For the text-containing cell, return its midpoint in (X, Y) coordinate format. 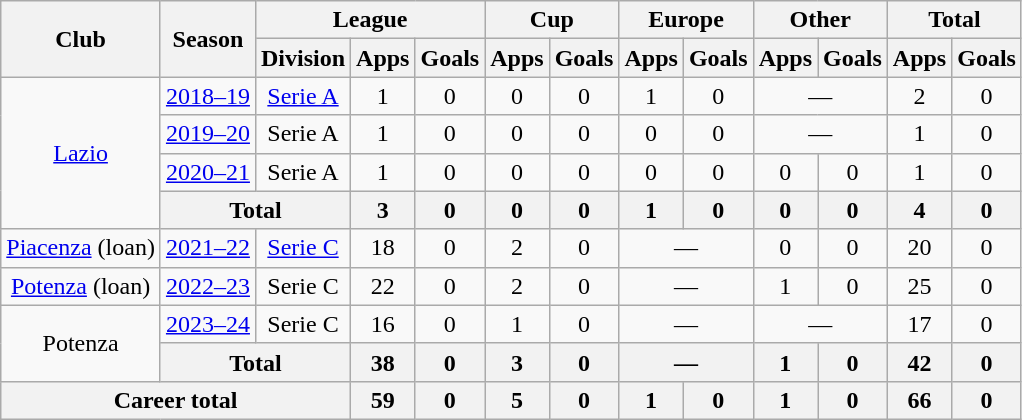
Cup (552, 20)
20 (919, 248)
2023–24 (208, 324)
Potenza (loan) (81, 286)
Career total (176, 400)
2021–22 (208, 248)
Division (302, 58)
Other (820, 20)
4 (919, 210)
59 (383, 400)
2020–21 (208, 172)
38 (383, 362)
22 (383, 286)
Europe (686, 20)
42 (919, 362)
Club (81, 39)
League (370, 20)
66 (919, 400)
2018–19 (208, 96)
2022–23 (208, 286)
18 (383, 248)
25 (919, 286)
Piacenza (loan) (81, 248)
Lazio (81, 153)
16 (383, 324)
5 (517, 400)
Potenza (81, 343)
2019–20 (208, 134)
Season (208, 39)
17 (919, 324)
